Output the (X, Y) coordinate of the center of the cell containing the given text.  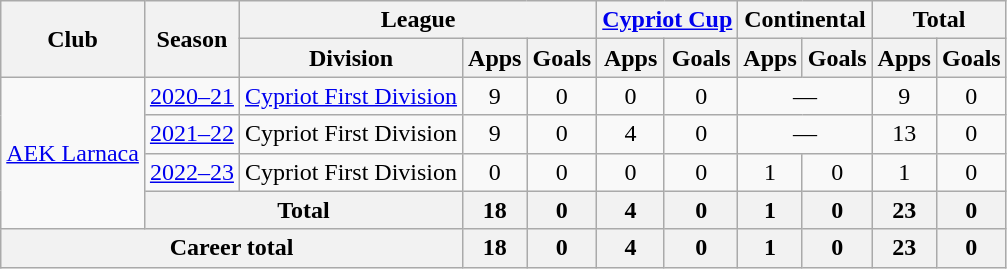
Continental (805, 20)
2021–22 (192, 134)
AEK Larnaca (73, 153)
Club (73, 39)
League (418, 20)
Cypriot Cup (668, 20)
2022–23 (192, 172)
Career total (232, 248)
13 (904, 134)
Division (350, 58)
2020–21 (192, 96)
Season (192, 39)
